Detect which cell encompasses the target text, then output its (x, y) center coordinate. 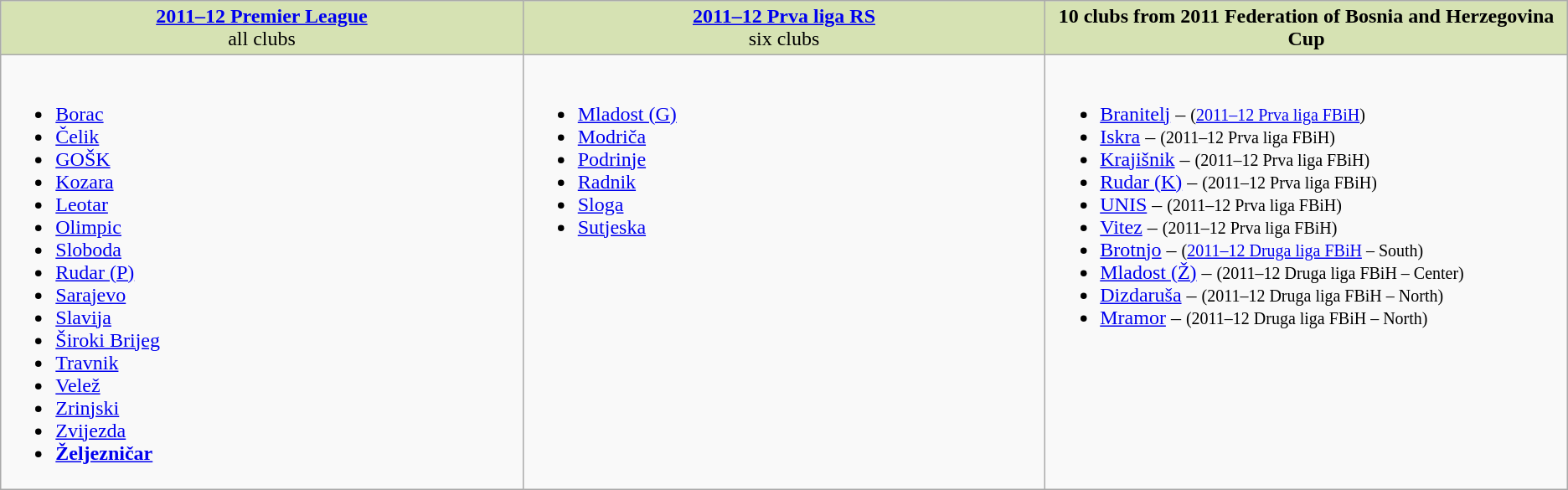
2011–12 Prva liga RSsix clubs (784, 28)
BoracČelikGOŠKKozaraLeotarOlimpicSlobodaRudar (P)SarajevoSlavijaŠiroki BrijegTravnikVeležZrinjskiZvijezdaŽeljezničar (261, 272)
2011–12 Premier Leagueall clubs (261, 28)
10 clubs from 2011 Federation of Bosnia and Herzegovina Cup (1307, 28)
Mladost (G)ModričaPodrinjeRadnikSlogaSutjeska (784, 272)
